Pinpoint the cell where the given text exists, returning its (X, Y) midpoint coordinate. 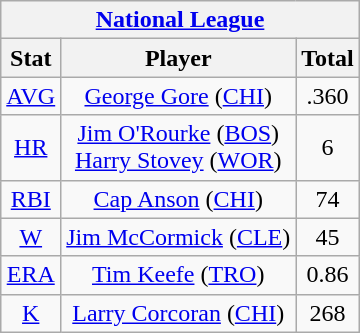
W (31, 237)
K (31, 313)
Player (178, 58)
45 (328, 237)
HR (31, 148)
0.86 (328, 275)
74 (328, 199)
ERA (31, 275)
George Gore (CHI) (178, 96)
National League (180, 20)
Total (328, 58)
268 (328, 313)
Jim O'Rourke (BOS)Harry Stovey (WOR) (178, 148)
6 (328, 148)
Tim Keefe (TRO) (178, 275)
Cap Anson (CHI) (178, 199)
Jim McCormick (CLE) (178, 237)
AVG (31, 96)
Stat (31, 58)
RBI (31, 199)
Larry Corcoran (CHI) (178, 313)
.360 (328, 96)
